Return the [x, y] coordinate for the center point of the cell that contains the specified text.  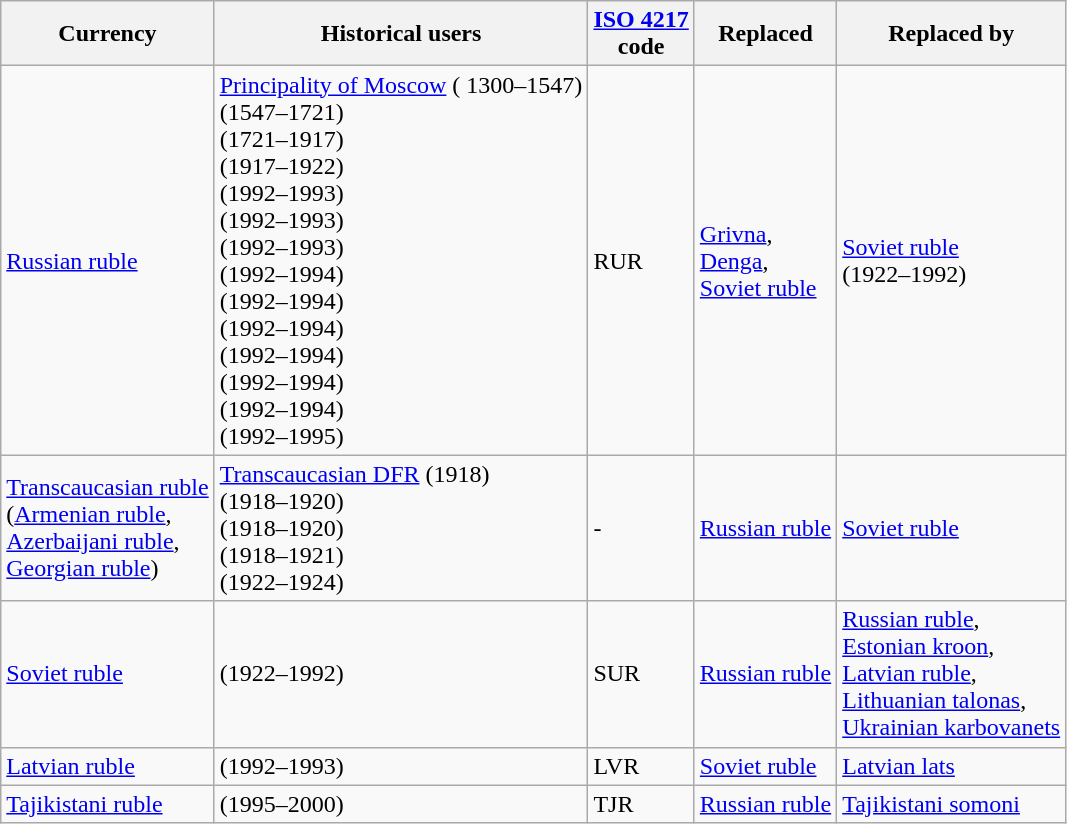
Currency [108, 34]
Transcaucasian DFR (1918) (1918–1920) (1918–1920) (1918–1921) (1922–1924) [401, 528]
(1995–2000) [401, 804]
Soviet ruble(1922–1992) [952, 260]
(1992–1993) [401, 766]
Grivna,Denga,Soviet ruble [765, 260]
LVR [641, 766]
- [641, 528]
Tajikistani somoni [952, 804]
Russian ruble,Estonian kroon,Latvian ruble,Lithuanian talonas,Ukrainian karbovanets [952, 674]
SUR [641, 674]
Transcaucasian ruble(Armenian ruble,Azerbaijani ruble,Georgian ruble) [108, 528]
TJR [641, 804]
Latvian ruble [108, 766]
Replaced by [952, 34]
ISO 4217code [641, 34]
(1922–1992) [401, 674]
Replaced [765, 34]
Tajikistani ruble [108, 804]
RUR [641, 260]
Historical users [401, 34]
Latvian lats [952, 766]
